Identify which cell holds the provided text, then report its [x, y] central coordinate. 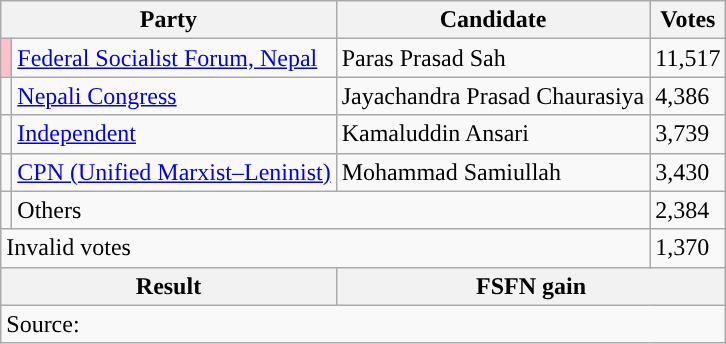
Candidate [493, 20]
3,739 [688, 134]
Jayachandra Prasad Chaurasiya [493, 96]
Independent [174, 134]
Others [331, 210]
Invalid votes [326, 248]
Votes [688, 20]
2,384 [688, 210]
Party [168, 20]
Nepali Congress [174, 96]
Kamaluddin Ansari [493, 134]
FSFN gain [531, 286]
Federal Socialist Forum, Nepal [174, 58]
Mohammad Samiullah [493, 172]
4,386 [688, 96]
1,370 [688, 248]
Paras Prasad Sah [493, 58]
Source: [364, 324]
Result [168, 286]
11,517 [688, 58]
3,430 [688, 172]
CPN (Unified Marxist–Leninist) [174, 172]
